For the text-containing cell, return its midpoint in (x, y) coordinate format. 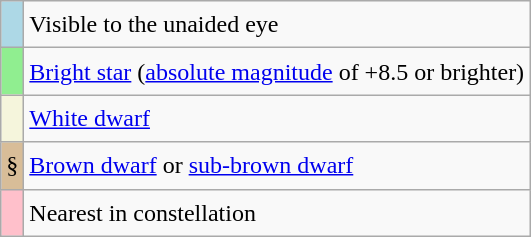
Brown dwarf or sub-brown dwarf (277, 166)
Nearest in constellation (277, 212)
Visible to the unaided eye (277, 24)
Bright star (absolute magnitude of +8.5 or brighter) (277, 72)
White dwarf (277, 118)
§ (12, 166)
